Identify which cell holds the provided text, then report its [x, y] central coordinate. 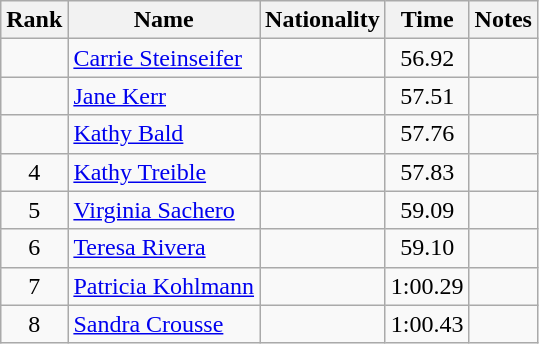
Notes [503, 20]
7 [34, 286]
Rank [34, 20]
Patricia Kohlmann [164, 286]
6 [34, 248]
59.10 [427, 248]
Carrie Steinseifer [164, 58]
4 [34, 172]
Kathy Treible [164, 172]
Virginia Sachero [164, 210]
Kathy Bald [164, 134]
1:00.43 [427, 324]
5 [34, 210]
Nationality [323, 20]
57.76 [427, 134]
8 [34, 324]
Jane Kerr [164, 96]
59.09 [427, 210]
57.83 [427, 172]
Teresa Rivera [164, 248]
57.51 [427, 96]
Sandra Crousse [164, 324]
1:00.29 [427, 286]
Name [164, 20]
56.92 [427, 58]
Time [427, 20]
